Output the [X, Y] coordinate of the center of the cell containing the given text.  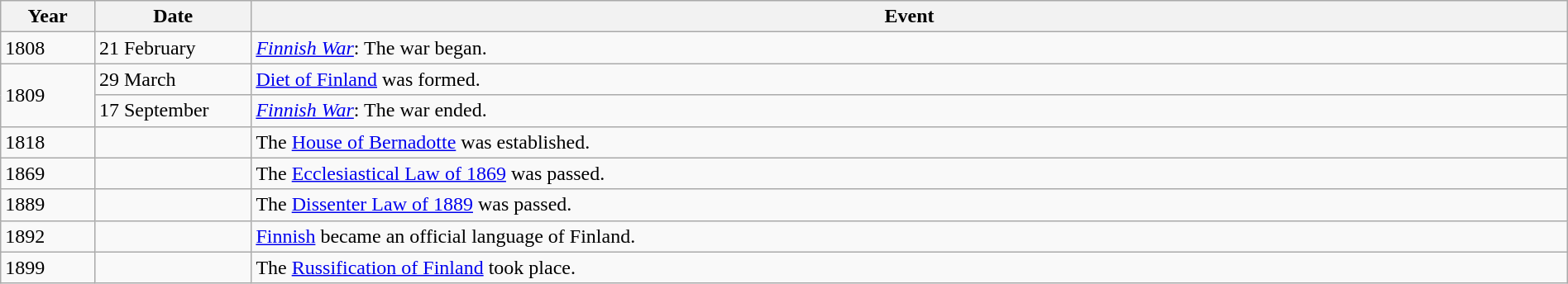
Diet of Finland was formed. [910, 79]
1808 [48, 48]
The House of Bernadotte was established. [910, 142]
The Russification of Finland took place. [910, 267]
1889 [48, 205]
29 March [172, 79]
21 February [172, 48]
The Ecclesiastical Law of 1869 was passed. [910, 173]
17 September [172, 111]
Finnish War: The war began. [910, 48]
1869 [48, 173]
Event [910, 17]
Finnish became an official language of Finland. [910, 236]
1818 [48, 142]
The Dissenter Law of 1889 was passed. [910, 205]
Year [48, 17]
1892 [48, 236]
Date [172, 17]
Finnish War: The war ended. [910, 111]
1899 [48, 267]
1809 [48, 95]
